Output the [X, Y] coordinate of the center of the cell containing the given text.  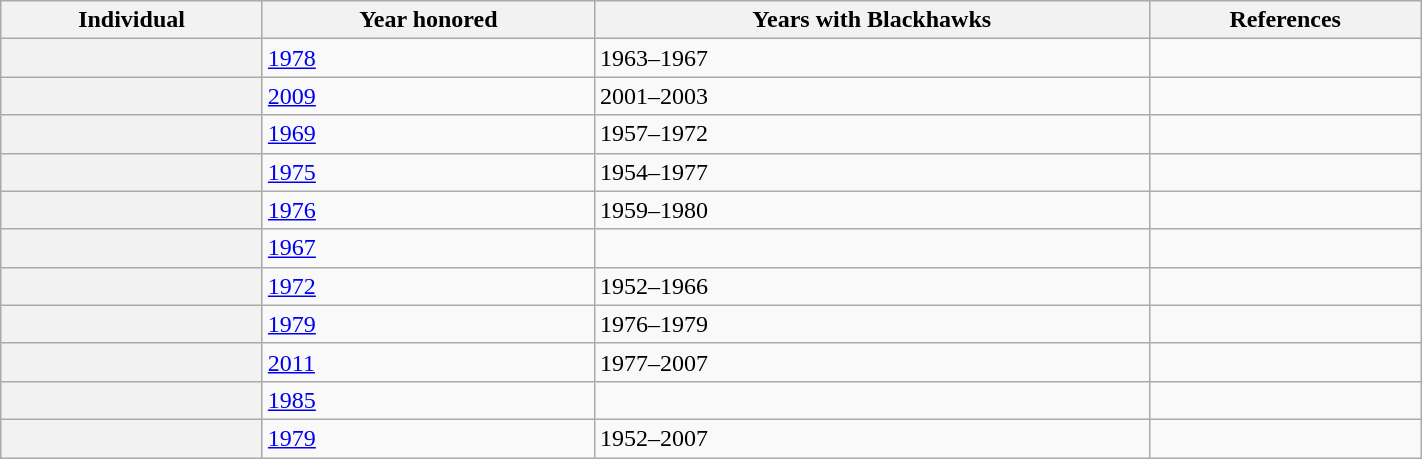
1978 [428, 58]
Year honored [428, 20]
Years with Blackhawks [872, 20]
1957–1972 [872, 134]
Individual [132, 20]
References [1285, 20]
2009 [428, 96]
1967 [428, 248]
1952–2007 [872, 438]
1954–1977 [872, 172]
1976 [428, 210]
1959–1980 [872, 210]
1969 [428, 134]
1963–1967 [872, 58]
1985 [428, 400]
1975 [428, 172]
2011 [428, 362]
1976–1979 [872, 324]
1952–1966 [872, 286]
1972 [428, 286]
1977–2007 [872, 362]
2001–2003 [872, 96]
